Detect which cell encompasses the target text, then output its [X, Y] center coordinate. 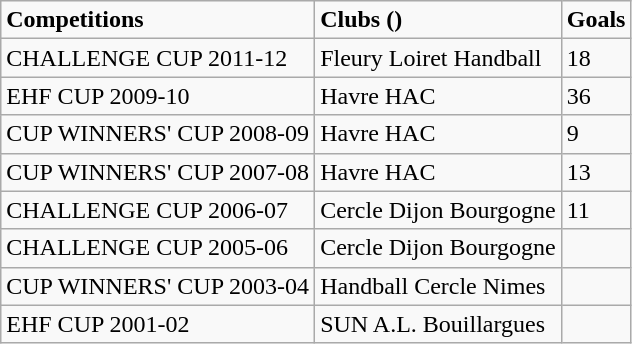
Handball Cercle Nimes [438, 286]
CHALLENGE CUP 2005-06 [158, 248]
Competitions [158, 20]
13 [596, 172]
EHF CUP 2001-02 [158, 324]
11 [596, 210]
CHALLENGE CUP 2006-07 [158, 210]
CHALLENGE CUP 2011-12 [158, 58]
18 [596, 58]
Clubs () [438, 20]
Goals [596, 20]
EHF CUP 2009-10 [158, 96]
Fleury Loiret Handball [438, 58]
CUP WINNERS' CUP 2003-04 [158, 286]
CUP WINNERS' CUP 2007-08 [158, 172]
SUN A.L. Bouillargues [438, 324]
36 [596, 96]
9 [596, 134]
CUP WINNERS' CUP 2008-09 [158, 134]
